Identify which cell holds the provided text, then report its [x, y] central coordinate. 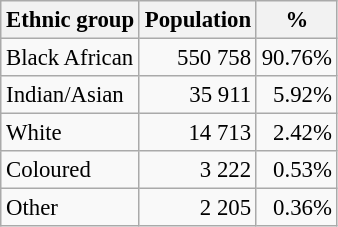
Population [198, 20]
2.42% [296, 133]
3 222 [198, 170]
Ethnic group [70, 20]
Coloured [70, 170]
0.53% [296, 170]
14 713 [198, 133]
Black African [70, 58]
2 205 [198, 208]
0.36% [296, 208]
White [70, 133]
90.76% [296, 58]
Indian/Asian [70, 95]
35 911 [198, 95]
5.92% [296, 95]
Other [70, 208]
% [296, 20]
550 758 [198, 58]
